Extract the (x, y) coordinate from the center of the cell holding the provided text.  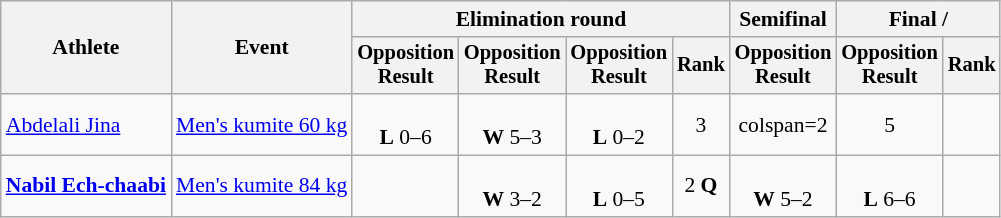
Semifinal (784, 19)
L 0–2 (620, 124)
Athlete (86, 48)
3 (701, 124)
W 5–3 (512, 124)
Event (262, 48)
Elimination round (540, 19)
Abdelali Jina (86, 124)
L 0–6 (406, 124)
W 5–2 (784, 186)
L 6–6 (890, 186)
Men's kumite 60 kg (262, 124)
5 (890, 124)
2 Q (701, 186)
Nabil Ech-chaabi (86, 186)
Men's kumite 84 kg (262, 186)
Final / (918, 19)
W 3–2 (512, 186)
L 0–5 (620, 186)
colspan=2 (784, 124)
